Provide the [X, Y] coordinate of the cell's center where the given text is located.  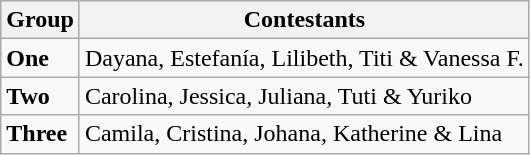
Group [40, 20]
One [40, 58]
Camila, Cristina, Johana, Katherine & Lina [304, 134]
Carolina, Jessica, Juliana, Tuti & Yuriko [304, 96]
Dayana, Estefanía, Lilibeth, Titi & Vanessa F. [304, 58]
Two [40, 96]
Three [40, 134]
Contestants [304, 20]
